From the cell containing the given text, extract its center point as [x, y] coordinate. 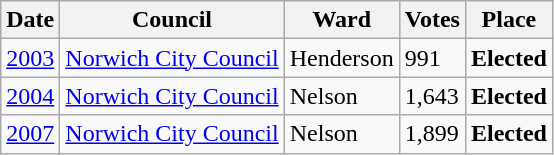
1,643 [432, 96]
Ward [342, 20]
Votes [432, 20]
Place [508, 20]
2003 [30, 58]
Henderson [342, 58]
Council [172, 20]
Date [30, 20]
2007 [30, 134]
1,899 [432, 134]
2004 [30, 96]
991 [432, 58]
